Extract the (X, Y) coordinate from the center of the cell holding the provided text.  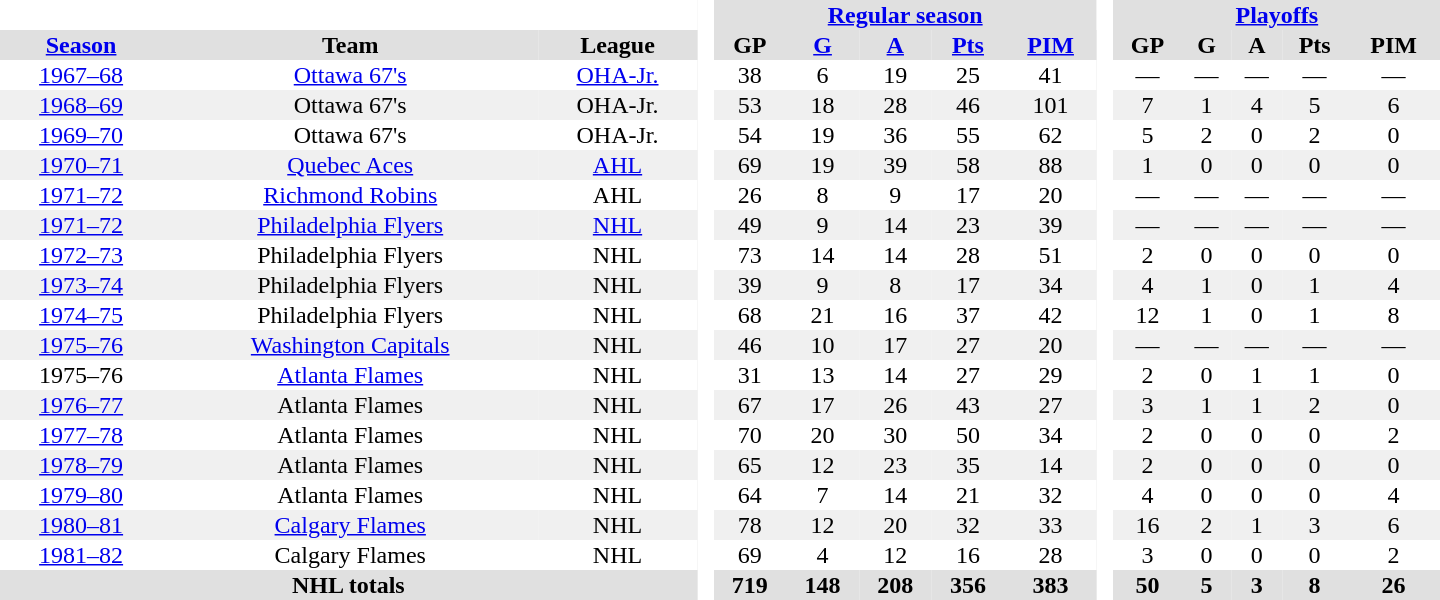
33 (1050, 525)
1981–82 (81, 555)
1976–77 (81, 405)
1980–81 (81, 525)
18 (822, 105)
Regular season (906, 15)
29 (1050, 375)
356 (968, 585)
53 (750, 105)
64 (750, 495)
13 (822, 375)
58 (968, 165)
70 (750, 435)
Washington Capitals (350, 345)
54 (750, 135)
208 (896, 585)
10 (822, 345)
49 (750, 225)
68 (750, 315)
55 (968, 135)
719 (750, 585)
148 (822, 585)
1978–79 (81, 465)
62 (1050, 135)
65 (750, 465)
Playoffs (1277, 15)
1979–80 (81, 495)
Quebec Aces (350, 165)
36 (896, 135)
78 (750, 525)
88 (1050, 165)
League (617, 45)
43 (968, 405)
1972–73 (81, 255)
41 (1050, 75)
67 (750, 405)
30 (896, 435)
37 (968, 315)
1970–71 (81, 165)
35 (968, 465)
73 (750, 255)
25 (968, 75)
Season (81, 45)
101 (1050, 105)
1969–70 (81, 135)
383 (1050, 585)
1973–74 (81, 285)
1967–68 (81, 75)
31 (750, 375)
1974–75 (81, 315)
38 (750, 75)
Team (350, 45)
Richmond Robins (350, 195)
51 (1050, 255)
42 (1050, 315)
1977–78 (81, 435)
NHL totals (348, 585)
1968–69 (81, 105)
